Output the (X, Y) coordinate of the center of the cell containing the given text.  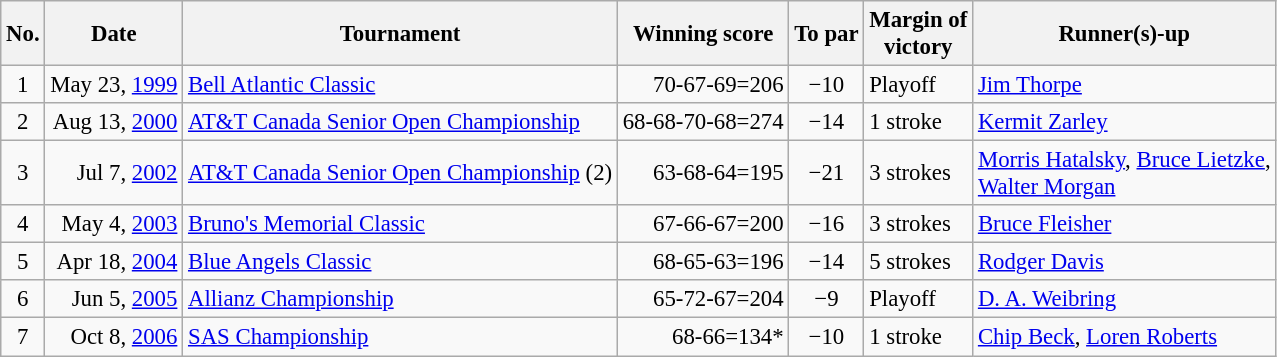
AT&T Canada Senior Open Championship (2) (400, 174)
Oct 8, 2006 (114, 337)
Morris Hatalsky, Bruce Lietzke, Walter Morgan (1124, 174)
63-68-64=195 (703, 174)
Date (114, 34)
Margin ofvictory (918, 34)
Rodger Davis (1124, 262)
7 (23, 337)
−21 (826, 174)
5 strokes (918, 262)
68-65-63=196 (703, 262)
Aug 13, 2000 (114, 122)
70-67-69=206 (703, 85)
−9 (826, 299)
SAS Championship (400, 337)
May 23, 1999 (114, 85)
65-72-67=204 (703, 299)
Chip Beck, Loren Roberts (1124, 337)
No. (23, 34)
May 4, 2003 (114, 224)
67-66-67=200 (703, 224)
6 (23, 299)
5 (23, 262)
3 (23, 174)
Bruce Fleisher (1124, 224)
Jun 5, 2005 (114, 299)
1 (23, 85)
Runner(s)-up (1124, 34)
Bruno's Memorial Classic (400, 224)
4 (23, 224)
Apr 18, 2004 (114, 262)
Winning score (703, 34)
Bell Atlantic Classic (400, 85)
68-68-70-68=274 (703, 122)
2 (23, 122)
Kermit Zarley (1124, 122)
Allianz Championship (400, 299)
D. A. Weibring (1124, 299)
Jim Thorpe (1124, 85)
Tournament (400, 34)
Blue Angels Classic (400, 262)
Jul 7, 2002 (114, 174)
To par (826, 34)
−16 (826, 224)
68-66=134* (703, 337)
AT&T Canada Senior Open Championship (400, 122)
